Scan for the cell matching the given text and deliver its [X, Y] coordinate at center. 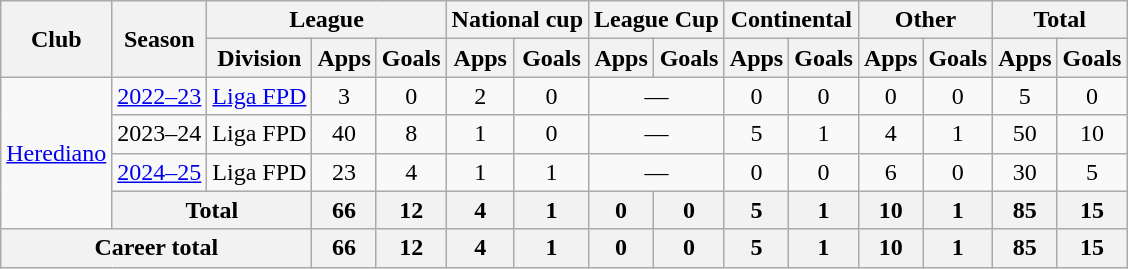
Other [925, 20]
League [326, 20]
2022–23 [160, 96]
Continental [791, 20]
40 [344, 134]
Club [56, 39]
2024–25 [160, 172]
Season [160, 39]
Herediano [56, 153]
2 [480, 96]
30 [1025, 172]
2023–24 [160, 134]
Division [260, 58]
National cup [517, 20]
50 [1025, 134]
League Cup [657, 20]
6 [890, 172]
23 [344, 172]
3 [344, 96]
Career total [156, 248]
8 [411, 134]
